Find where the given text appears and provide that cell's center as [X, Y] coordinate. 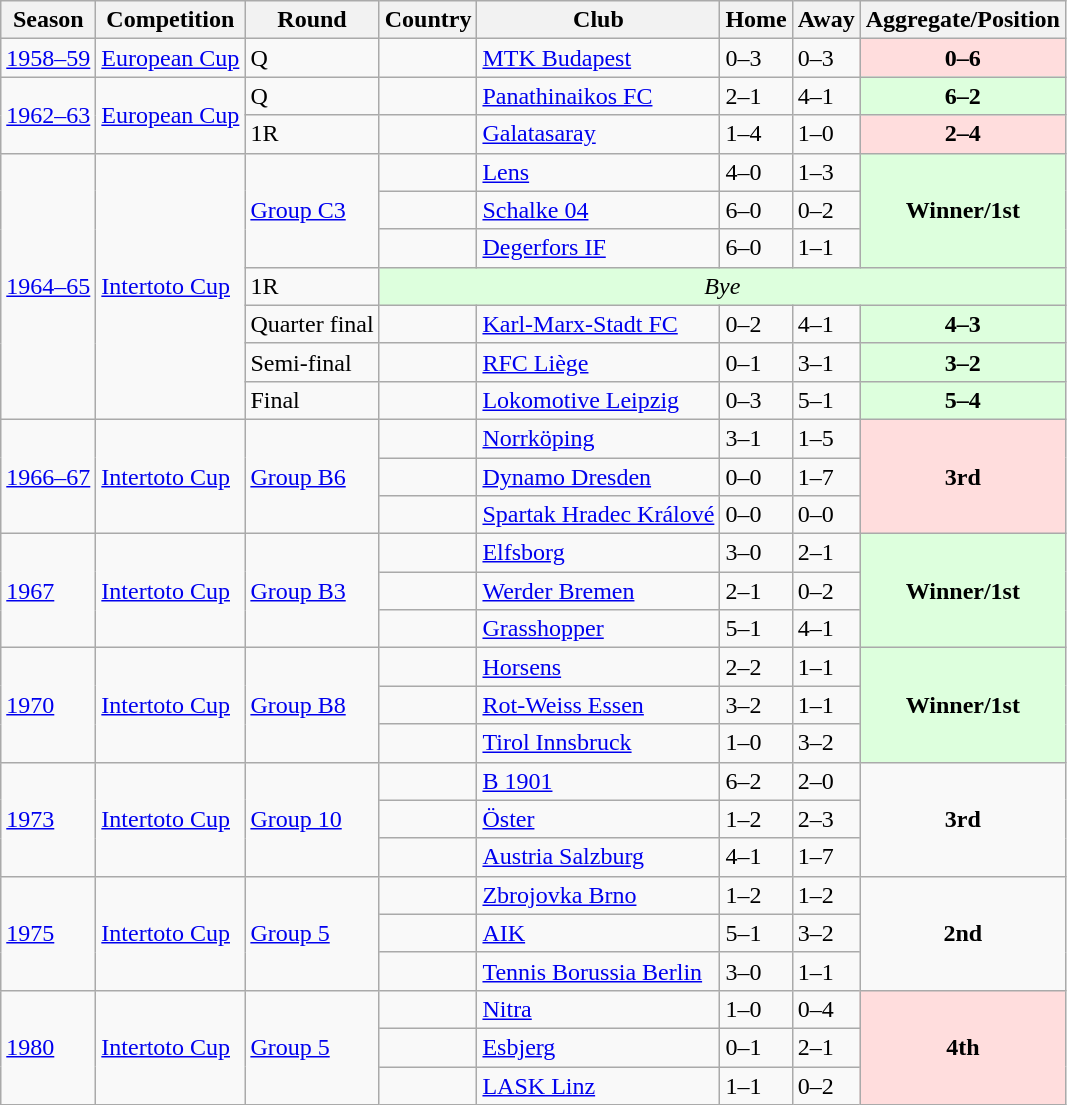
AIK [598, 933]
Austria Salzburg [598, 857]
Group 10 [312, 819]
1–4 [756, 134]
1962–63 [48, 115]
Competition [170, 20]
Country [428, 20]
Grasshopper [598, 629]
Lokomotive Leipzig [598, 400]
2–3 [826, 819]
Dynamo Dresden [598, 477]
1973 [48, 819]
Schalke 04 [598, 210]
2–4 [962, 134]
1964–65 [48, 286]
Tirol Innsbruck [598, 743]
Season [48, 20]
Group B8 [312, 705]
Esbjerg [598, 1047]
Home [756, 20]
Group B3 [312, 591]
Away [826, 20]
1970 [48, 705]
1–5 [826, 438]
Werder Bremen [598, 591]
Zbrojovka Brno [598, 895]
2–0 [826, 781]
2nd [962, 933]
1975 [48, 933]
1–3 [826, 172]
1966–67 [48, 476]
RFC Liège [598, 362]
4–3 [962, 324]
Group C3 [312, 210]
Karl-Marx-Stadt FC [598, 324]
Group B6 [312, 476]
Tennis Borussia Berlin [598, 971]
1980 [48, 1047]
4–0 [756, 172]
Öster [598, 819]
Final [312, 400]
LASK Linz [598, 1085]
4th [962, 1047]
Quarter final [312, 324]
Bye [722, 286]
Round [312, 20]
Panathinaikos FC [598, 96]
Club [598, 20]
Spartak Hradec Králové [598, 515]
5–4 [962, 400]
Aggregate/Position [962, 20]
Lens [598, 172]
Galatasaray [598, 134]
MTK Budapest [598, 58]
Degerfors IF [598, 248]
0–6 [962, 58]
B 1901 [598, 781]
1958–59 [48, 58]
1967 [48, 591]
Horsens [598, 667]
Rot-Weiss Essen [598, 705]
Semi-final [312, 362]
Norrköping [598, 438]
0–4 [826, 1009]
Elfsborg [598, 553]
2–2 [756, 667]
Nitra [598, 1009]
